Provide the (X, Y) coordinate of the cell's center where the given text is located.  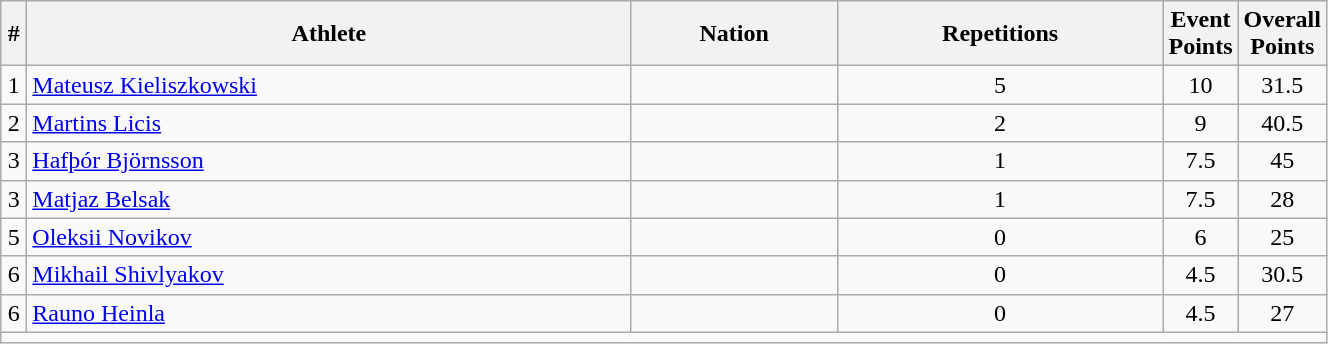
Nation (734, 34)
28 (1282, 199)
25 (1282, 237)
Matjaz Belsak (329, 199)
40.5 (1282, 123)
Oleksii Novikov (329, 237)
27 (1282, 313)
31.5 (1282, 85)
9 (1200, 123)
# (14, 34)
Martins Licis (329, 123)
Mateusz Kieliszkowski (329, 85)
Overall Points (1282, 34)
Event Points (1200, 34)
Athlete (329, 34)
10 (1200, 85)
30.5 (1282, 275)
Hafþór Björnsson (329, 161)
Mikhail Shivlyakov (329, 275)
Repetitions (1000, 34)
45 (1282, 161)
Rauno Heinla (329, 313)
